Detect which cell encompasses the target text, then output its (X, Y) center coordinate. 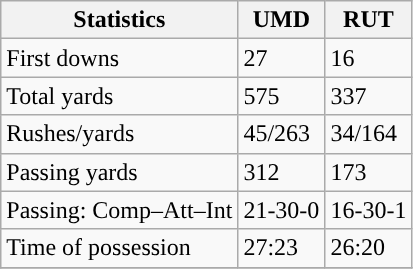
16 (368, 58)
Time of possession (120, 248)
16-30-1 (368, 210)
27:23 (282, 248)
312 (282, 172)
First downs (120, 58)
45/263 (282, 134)
Passing yards (120, 172)
Rushes/yards (120, 134)
337 (368, 96)
26:20 (368, 248)
Passing: Comp–Att–Int (120, 210)
21-30-0 (282, 210)
27 (282, 58)
34/164 (368, 134)
Total yards (120, 96)
RUT (368, 20)
Statistics (120, 20)
575 (282, 96)
173 (368, 172)
UMD (282, 20)
